Output the (X, Y) coordinate of the center of the cell containing the given text.  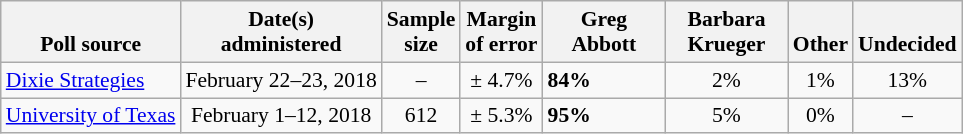
Poll source (91, 32)
95% (604, 116)
February 22–23, 2018 (280, 80)
Other (820, 32)
1% (820, 80)
February 1–12, 2018 (280, 116)
Samplesize (421, 32)
5% (726, 116)
BarbaraKrueger (726, 32)
13% (907, 80)
University of Texas (91, 116)
GregAbbott (604, 32)
2% (726, 80)
84% (604, 80)
612 (421, 116)
0% (820, 116)
± 4.7% (501, 80)
Marginof error (501, 32)
Undecided (907, 32)
Date(s)administered (280, 32)
± 5.3% (501, 116)
Dixie Strategies (91, 80)
